Capture the cell that displays the provided text and extract its [X, Y] central coordinate. 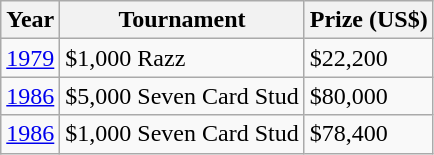
$5,000 Seven Card Stud [182, 96]
$22,200 [368, 58]
1979 [30, 58]
Tournament [182, 20]
Year [30, 20]
$80,000 [368, 96]
Prize (US$) [368, 20]
$78,400 [368, 134]
$1,000 Seven Card Stud [182, 134]
$1,000 Razz [182, 58]
